Determine the (x, y) coordinate at the center of the cell enclosing the given text.  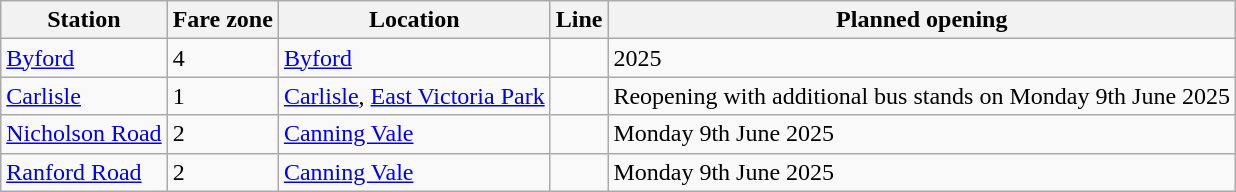
4 (222, 58)
Location (414, 20)
Reopening with additional bus stands on Monday 9th June 2025 (922, 96)
Carlisle, East Victoria Park (414, 96)
Nicholson Road (84, 134)
Fare zone (222, 20)
Station (84, 20)
Line (579, 20)
2025 (922, 58)
Carlisle (84, 96)
Ranford Road (84, 172)
1 (222, 96)
Planned opening (922, 20)
